Determine the (x, y) coordinate at the center of the cell enclosing the given text.  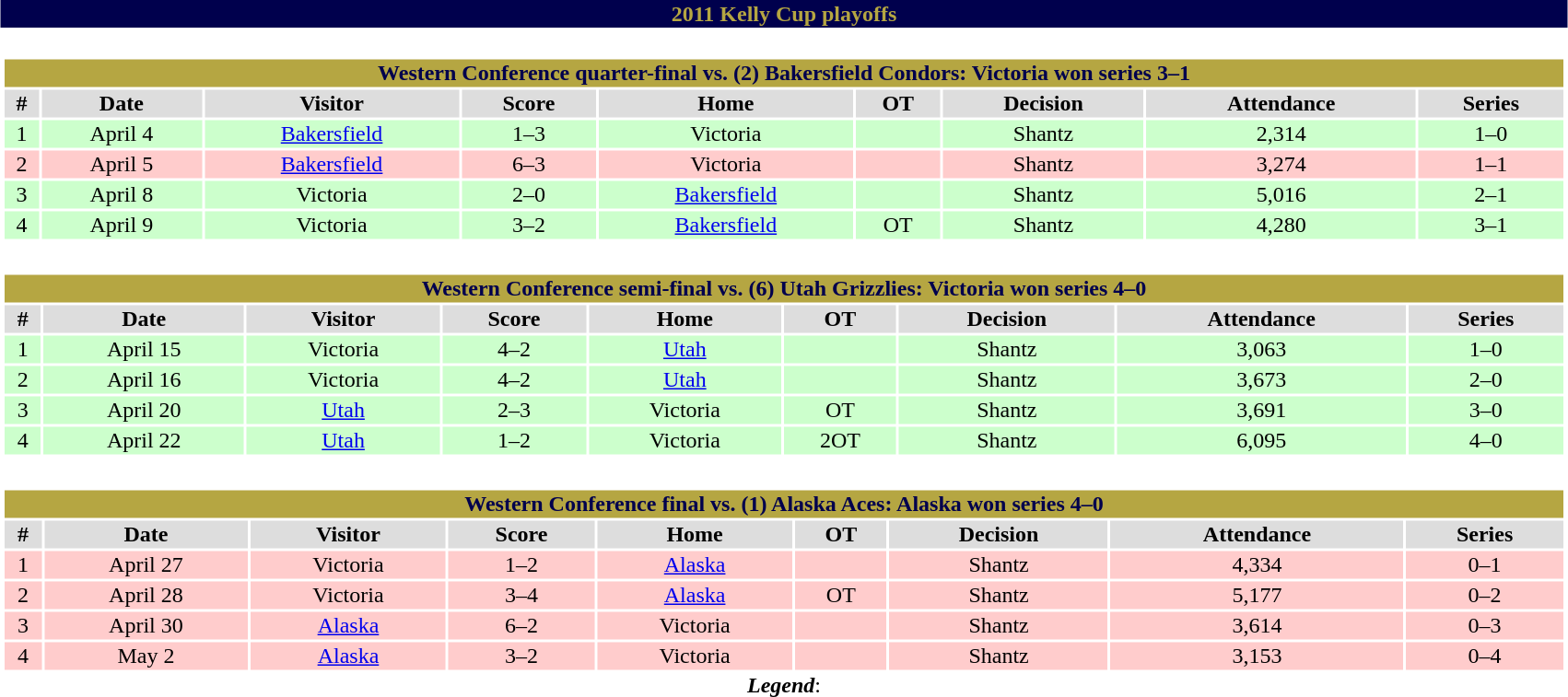
April 20 (144, 410)
3,614 (1258, 625)
3,063 (1262, 349)
April 15 (144, 349)
April 16 (144, 380)
April 27 (146, 564)
May 2 (146, 656)
April 28 (146, 596)
2OT (840, 441)
Western Conference quarter-final vs. (2) Bakersfield Condors: Victoria won series 3–1 (783, 73)
3–1 (1491, 226)
April 22 (144, 441)
1–3 (529, 134)
2011 Kelly Cup playoffs (784, 14)
3–4 (521, 596)
0–4 (1484, 656)
0–2 (1484, 596)
0–1 (1484, 564)
0–3 (1484, 625)
April 5 (122, 165)
4–0 (1486, 441)
3,691 (1262, 410)
2,314 (1281, 134)
2–1 (1491, 194)
5,177 (1258, 596)
April 30 (146, 625)
6–3 (529, 165)
Western Conference semi-final vs. (6) Utah Grizzlies: Victoria won series 4–0 (783, 288)
6–2 (521, 625)
April 9 (122, 226)
3–0 (1486, 410)
4,280 (1281, 226)
3,153 (1258, 656)
5,016 (1281, 194)
1–1 (1491, 165)
2–3 (514, 410)
4,334 (1258, 564)
3,274 (1281, 165)
6,095 (1262, 441)
April 4 (122, 134)
Western Conference final vs. (1) Alaska Aces: Alaska won series 4–0 (783, 504)
3,673 (1262, 380)
April 8 (122, 194)
